From the cell containing the given text, extract its center point as (X, Y) coordinate. 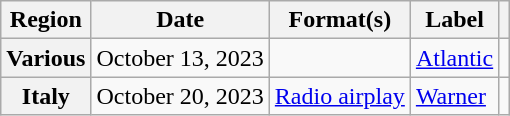
Region (46, 20)
October 20, 2023 (180, 96)
Various (46, 58)
October 13, 2023 (180, 58)
Italy (46, 96)
Warner (454, 96)
Atlantic (454, 58)
Radio airplay (340, 96)
Label (454, 20)
Date (180, 20)
Format(s) (340, 20)
